Search for the cell housing the specified text and yield its [X, Y] center coordinate. 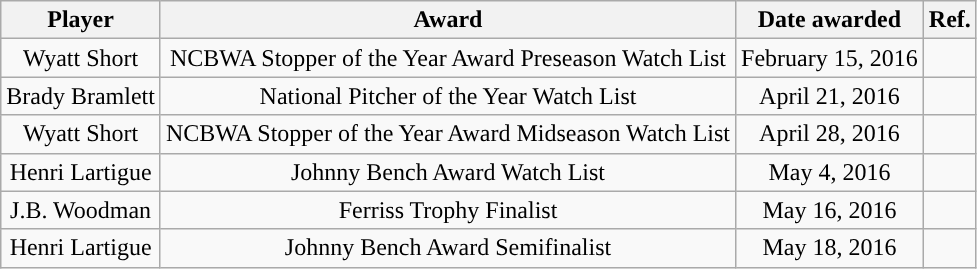
Ref. [950, 20]
Player [81, 20]
NCBWA Stopper of the Year Award Preseason Watch List [448, 58]
Award [448, 20]
May 18, 2016 [830, 248]
February 15, 2016 [830, 58]
Date awarded [830, 20]
Johnny Bench Award Watch List [448, 172]
April 28, 2016 [830, 134]
National Pitcher of the Year Watch List [448, 96]
May 16, 2016 [830, 210]
Ferriss Trophy Finalist [448, 210]
Brady Bramlett [81, 96]
J.B. Woodman [81, 210]
Johnny Bench Award Semifinalist [448, 248]
NCBWA Stopper of the Year Award Midseason Watch List [448, 134]
May 4, 2016 [830, 172]
April 21, 2016 [830, 96]
